Capture the cell that displays the provided text and extract its [x, y] central coordinate. 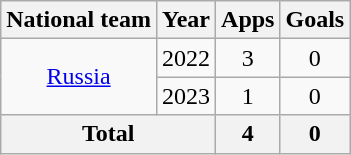
3 [248, 58]
Total [108, 134]
Goals [315, 20]
Year [186, 20]
2022 [186, 58]
4 [248, 134]
Apps [248, 20]
Russia [79, 77]
2023 [186, 96]
1 [248, 96]
National team [79, 20]
